Pinpoint the cell where the given text exists, returning its (x, y) midpoint coordinate. 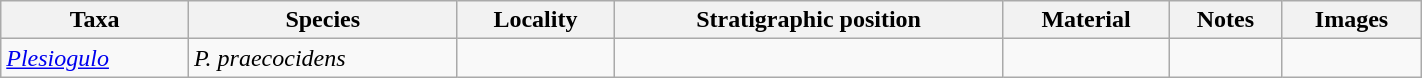
Plesiogulo (95, 58)
Notes (1226, 20)
Locality (536, 20)
Species (323, 20)
Material (1086, 20)
Stratigraphic position (808, 20)
Images (1352, 20)
P. praecocidens (323, 58)
Taxa (95, 20)
